Provide the (X, Y) coordinate of the cell's center where the given text is located.  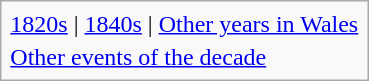
1820s | 1840s | Other years in Wales (184, 24)
Other events of the decade (184, 57)
